Locate the cell with the specified text and output its [X, Y] center coordinate. 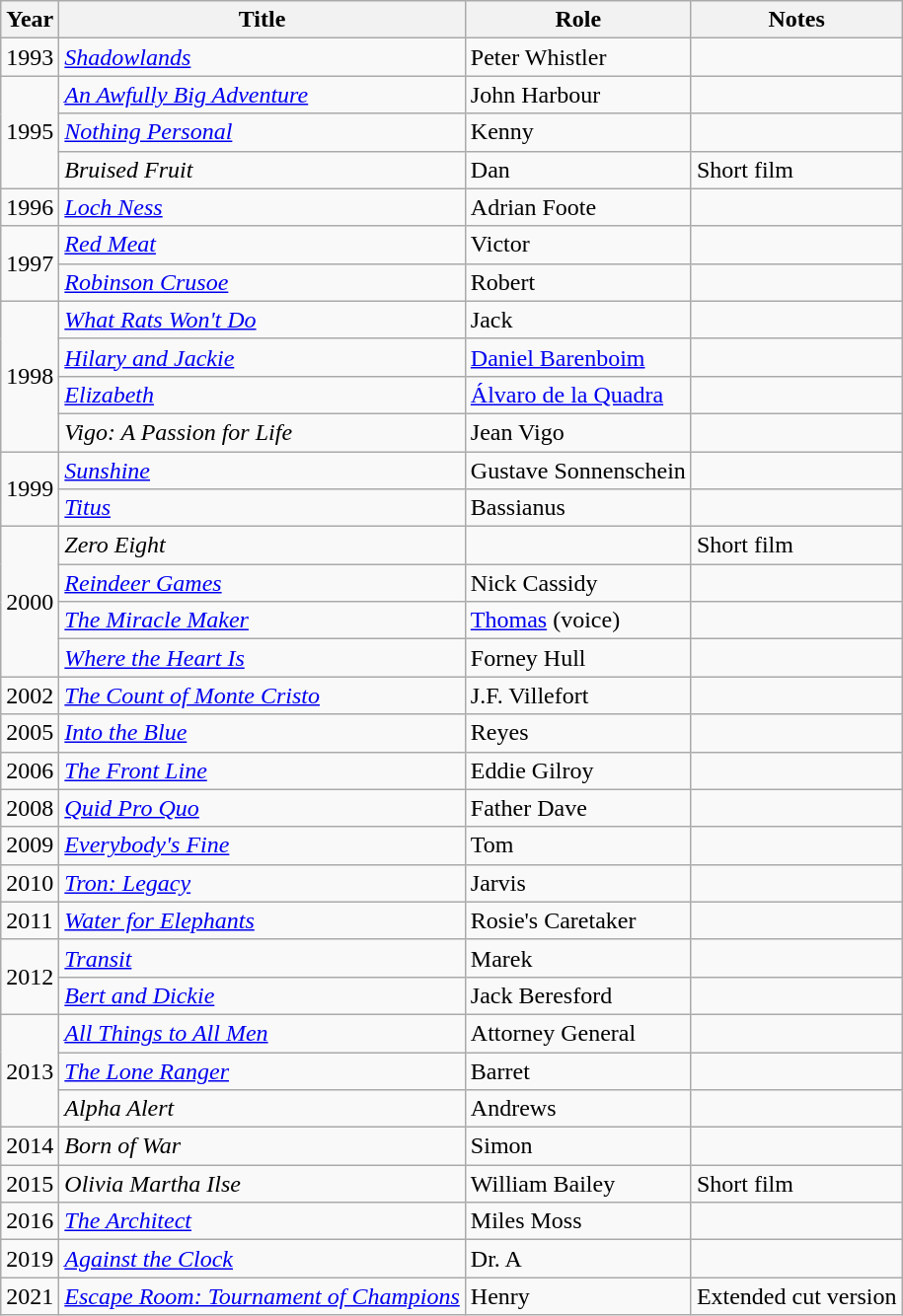
Against the Clock [263, 1259]
Jean Vigo [578, 432]
2011 [30, 920]
Kenny [578, 132]
J.F. Villefort [578, 695]
Simon [578, 1146]
Nick Cassidy [578, 583]
2021 [30, 1296]
2014 [30, 1146]
Sunshine [263, 471]
Daniel Barenboim [578, 357]
2013 [30, 1070]
Victor [578, 245]
Everybody's Fine [263, 845]
Notes [796, 20]
Jack Beresford [578, 995]
The Front Line [263, 770]
1996 [30, 207]
2012 [30, 977]
2015 [30, 1184]
Attorney General [578, 1033]
Into the Blue [263, 733]
Where the Heart Is [263, 658]
Elizabeth [263, 395]
Red Meat [263, 245]
Father Dave [578, 808]
2010 [30, 883]
Role [578, 20]
Zero Eight [263, 546]
Bert and Dickie [263, 995]
Escape Room: Tournament of Champions [263, 1296]
Dr. A [578, 1259]
Title [263, 20]
Quid Pro Quo [263, 808]
Jarvis [578, 883]
The Lone Ranger [263, 1070]
Dan [578, 170]
Gustave Sonnenschein [578, 471]
Extended cut version [796, 1296]
Andrews [578, 1109]
Rosie's Caretaker [578, 920]
Hilary and Jackie [263, 357]
Shadowlands [263, 57]
Peter Whistler [578, 57]
Tron: Legacy [263, 883]
Adrian Foote [578, 207]
2002 [30, 695]
Bassianus [578, 508]
The Count of Monte Cristo [263, 695]
Jack [578, 320]
Nothing Personal [263, 132]
2008 [30, 808]
Water for Elephants [263, 920]
An Awfully Big Adventure [263, 95]
Barret [578, 1070]
Forney Hull [578, 658]
Robinson Crusoe [263, 282]
The Architect [263, 1221]
William Bailey [578, 1184]
2016 [30, 1221]
Álvaro de la Quadra [578, 395]
John Harbour [578, 95]
Loch Ness [263, 207]
2019 [30, 1259]
2005 [30, 733]
Titus [263, 508]
1997 [30, 263]
Marek [578, 958]
Robert [578, 282]
1995 [30, 132]
Bruised Fruit [263, 170]
Miles Moss [578, 1221]
2009 [30, 845]
Transit [263, 958]
What Rats Won't Do [263, 320]
Tom [578, 845]
Born of War [263, 1146]
2006 [30, 770]
Reindeer Games [263, 583]
Vigo: A Passion for Life [263, 432]
Eddie Gilroy [578, 770]
Henry [578, 1296]
The Miracle Maker [263, 621]
Thomas (voice) [578, 621]
1993 [30, 57]
Alpha Alert [263, 1109]
Reyes [578, 733]
Year [30, 20]
All Things to All Men [263, 1033]
1998 [30, 376]
Olivia Martha Ilse [263, 1184]
2000 [30, 602]
1999 [30, 489]
